Search for the cell housing the specified text and yield its [x, y] center coordinate. 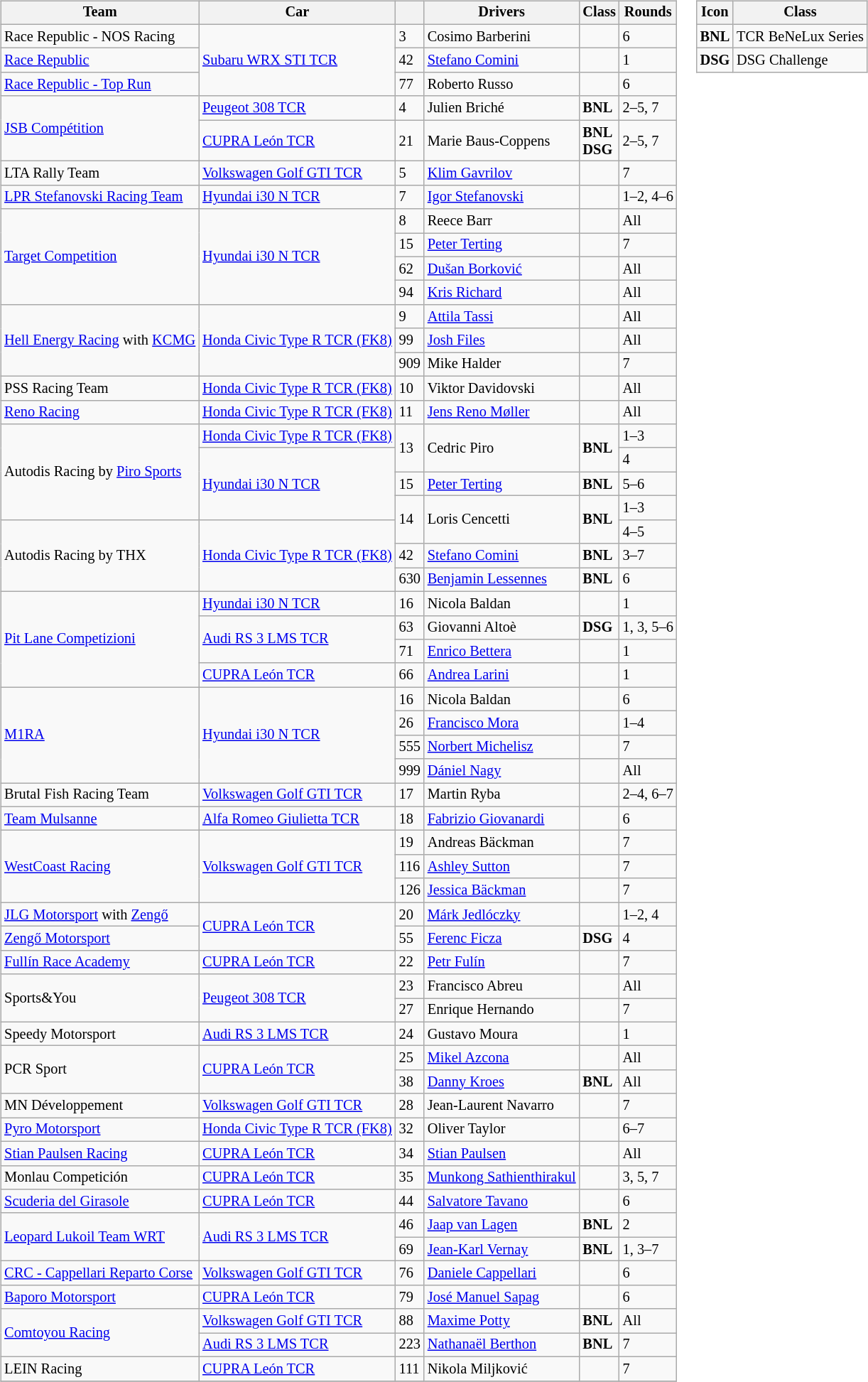
14 [410, 520]
Sports&You [99, 998]
Giovanni Altoè [501, 627]
5–6 [648, 484]
Nathanaël Berthon [501, 1345]
2–4, 6–7 [648, 795]
CRC - Cappellari Reparto Corse [99, 1273]
44 [410, 1202]
79 [410, 1297]
Francisco Abreu [501, 986]
10 [410, 388]
55 [410, 939]
Target Competition [99, 257]
8 [410, 221]
Team Mulsanne [99, 819]
Jaap van Lagen [501, 1225]
Reece Barr [501, 221]
Daniele Cappellari [501, 1273]
35 [410, 1177]
1–2, 4 [648, 914]
Alfa Romeo Giulietta TCR [297, 819]
66 [410, 675]
Zengő Motorsport [99, 939]
Márk Jedlóczky [501, 914]
Hell Energy Racing with KCMG [99, 341]
Attila Tassi [501, 317]
Rounds [648, 13]
Marie Baus-Coppens [501, 141]
LTA Rally Team [99, 173]
Jean-Karl Vernay [501, 1249]
69 [410, 1249]
Car [297, 13]
555 [410, 747]
Ashley Sutton [501, 867]
11 [410, 412]
Reno Racing [99, 412]
5 [410, 173]
Igor Stefanovski [501, 197]
Danny Kroes [501, 1082]
3, 5, 7 [648, 1177]
Mike Halder [501, 365]
Benjamin Lessennes [501, 580]
32 [410, 1130]
Kris Richard [501, 293]
Cedric Piro [501, 448]
DSG Challenge [800, 60]
Pyro Motorsport [99, 1130]
Nikola Miljković [501, 1368]
Oliver Taylor [501, 1130]
Roberto Russo [501, 85]
111 [410, 1368]
Munkong Sathienthirakul [501, 1177]
JSB Compétition [99, 128]
88 [410, 1321]
6–7 [648, 1130]
Ferenc Ficza [501, 939]
Race Republic - Top Run [99, 85]
999 [410, 771]
Drivers [501, 13]
Petr Fulín [501, 962]
26 [410, 723]
Race Republic - NOS Racing [99, 36]
Scuderia del Girasole [99, 1202]
3–7 [648, 556]
9 [410, 317]
99 [410, 340]
909 [410, 365]
Dušan Borković [501, 269]
Autodis Racing by THX [99, 556]
77 [410, 85]
Leopard Lukoil Team WRT [99, 1236]
JLG Motorsport with Zengő [99, 914]
Icon [715, 13]
630 [410, 580]
Brutal Fish Racing Team [99, 795]
62 [410, 269]
116 [410, 867]
LEIN Racing [99, 1368]
13 [410, 448]
2 [648, 1225]
PCR Sport [99, 1070]
1, 3–7 [648, 1249]
Monlau Competición [99, 1177]
Andreas Bäckman [501, 843]
Mikel Azcona [501, 1058]
76 [410, 1273]
27 [410, 1010]
TCR BeNeLux Series [800, 36]
25 [410, 1058]
28 [410, 1106]
WestCoast Racing [99, 867]
22 [410, 962]
1–4 [648, 723]
PSS Racing Team [99, 388]
Stian Paulsen [501, 1153]
Stian Paulsen Racing [99, 1153]
46 [410, 1225]
4–5 [648, 531]
3 [410, 36]
20 [410, 914]
Julien Briché [501, 108]
19 [410, 843]
63 [410, 627]
223 [410, 1345]
Jessica Bäckman [501, 890]
Enrique Hernando [501, 1010]
LPR Stefanovski Racing Team [99, 197]
38 [410, 1082]
1–2, 4–6 [648, 197]
Viktor Davidovski [501, 388]
Klim Gavrilov [501, 173]
126 [410, 890]
Enrico Bettera [501, 652]
71 [410, 652]
Jean-Laurent Navarro [501, 1106]
1, 3, 5–6 [648, 627]
José Manuel Sapag [501, 1297]
94 [410, 293]
Jens Reno Møller [501, 412]
Fabrizio Giovanardi [501, 819]
Gustavo Moura [501, 1034]
Francisco Mora [501, 723]
Loris Cencetti [501, 520]
24 [410, 1034]
17 [410, 795]
Autodis Racing by Piro Sports [99, 472]
Comtoyou Racing [99, 1333]
Speedy Motorsport [99, 1034]
Salvatore Tavano [501, 1202]
Fullín Race Academy [99, 962]
M1RA [99, 735]
BNLDSG [600, 141]
Dániel Nagy [501, 771]
Martin Ryba [501, 795]
Team [99, 13]
Cosimo Barberini [501, 36]
Baporo Motorsport [99, 1297]
Andrea Larini [501, 675]
18 [410, 819]
23 [410, 986]
MN Développement [99, 1106]
Josh Files [501, 340]
Subaru WRX STI TCR [297, 60]
Maxime Potty [501, 1321]
Race Republic [99, 60]
21 [410, 141]
34 [410, 1153]
Norbert Michelisz [501, 747]
Pit Lane Competizioni [99, 639]
